Scan for the cell matching the given text and deliver its (X, Y) coordinate at center. 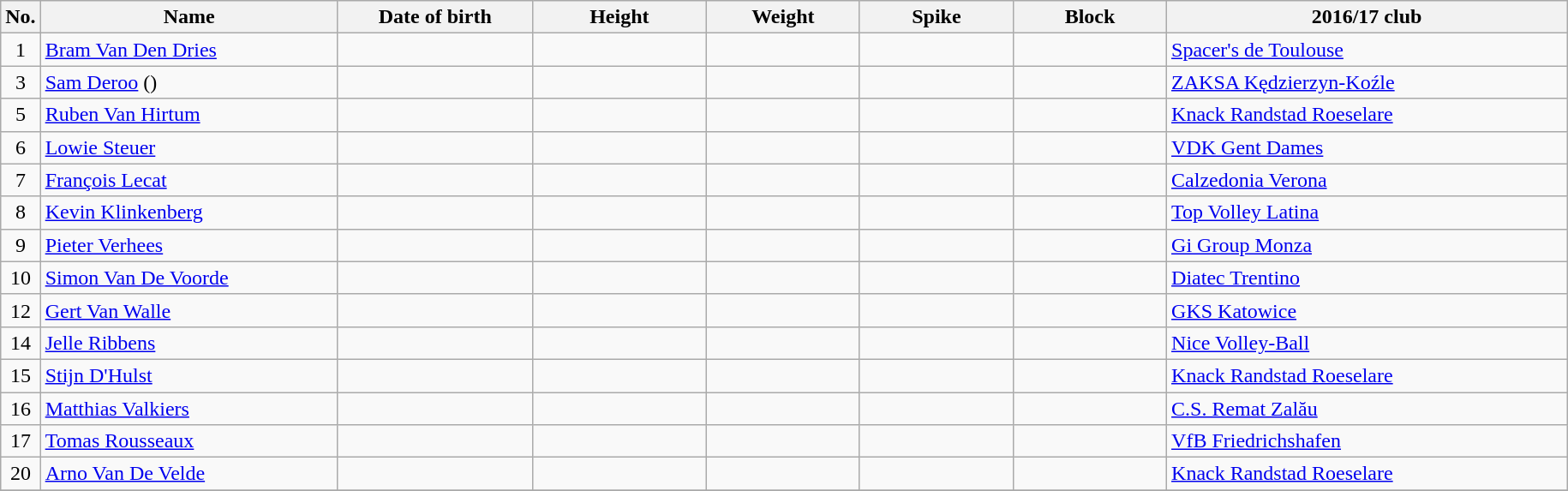
Pieter Verhees (189, 245)
Calzedonia Verona (1368, 180)
8 (21, 213)
No. (21, 17)
Height (619, 17)
Weight (783, 17)
15 (21, 375)
1 (21, 50)
16 (21, 409)
Block (1090, 17)
Matthias Valkiers (189, 409)
Lowie Steuer (189, 147)
3 (21, 82)
12 (21, 310)
Diatec Trentino (1368, 278)
10 (21, 278)
6 (21, 147)
ZAKSA Kędzierzyn-Koźle (1368, 82)
François Lecat (189, 180)
Simon Van De Voorde (189, 278)
VfB Friedrichshafen (1368, 441)
C.S. Remat Zalău (1368, 409)
2016/17 club (1368, 17)
Spacer's de Toulouse (1368, 50)
VDK Gent Dames (1368, 147)
Kevin Klinkenberg (189, 213)
Jelle Ribbens (189, 343)
GKS Katowice (1368, 310)
20 (21, 474)
Name (189, 17)
17 (21, 441)
Stijn D'Hulst (189, 375)
Date of birth (435, 17)
Gi Group Monza (1368, 245)
Nice Volley-Ball (1368, 343)
Tomas Rousseaux (189, 441)
Sam Deroo () (189, 82)
5 (21, 115)
Top Volley Latina (1368, 213)
Arno Van De Velde (189, 474)
Gert Van Walle (189, 310)
Ruben Van Hirtum (189, 115)
14 (21, 343)
9 (21, 245)
Bram Van Den Dries (189, 50)
Spike (936, 17)
7 (21, 180)
